From the cell containing the given text, extract its center point as [x, y] coordinate. 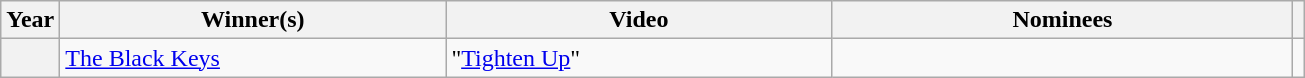
Nominees [1062, 20]
Winner(s) [253, 20]
Year [30, 20]
Video [639, 20]
The Black Keys [253, 58]
"Tighten Up" [639, 58]
